Extract the [X, Y] coordinate from the center of the cell holding the provided text.  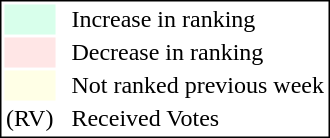
(RV) [29, 119]
Decrease in ranking [198, 53]
Received Votes [198, 119]
Not ranked previous week [198, 85]
Increase in ranking [198, 19]
